Identify which cell holds the provided text, then report its (x, y) central coordinate. 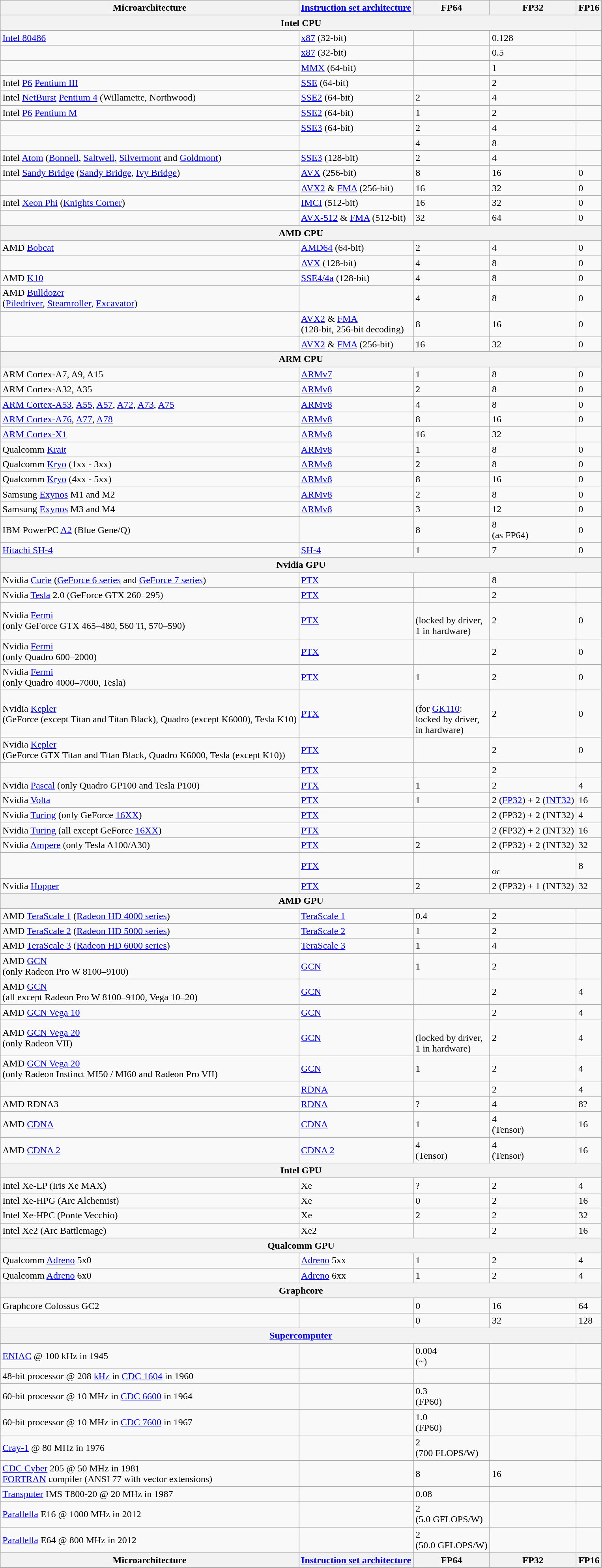
ENIAC @ 100 kHz in 1945 (150, 1355)
0.5 (533, 53)
2 (FP32) + 1 (INT32) (533, 886)
Adreno 6xx (356, 1275)
Nvidia Hopper (150, 886)
ARM Cortex-A53, A55, A57, A72, A73, A75 (150, 404)
Xe2 (356, 1231)
Intel Xe-HPG (Arc Alchemist) (150, 1201)
0.08 (452, 1494)
CDC Cyber 205 @ 50 MHz in 1981FORTRAN compiler (ANSI 77 with vector extensions) (150, 1474)
Nvidia Curie (GeForce 6 series and GeForce 7 series) (150, 580)
TeraScale 2 (356, 931)
8(as FP64) (533, 530)
Nvidia Turing (all except GeForce 16XX) (150, 830)
SSE3 (128-bit) (356, 158)
Nvidia Ampere (only Tesla A100/A30) (150, 845)
Intel CPU (301, 23)
AMD CPU (301, 233)
or (533, 866)
Graphcore (301, 1290)
60-bit processor @ 10 MHz in CDC 6600 in 1964 (150, 1396)
Qualcomm Krait (150, 449)
AMD Bobcat (150, 248)
Qualcomm Kryo (1xx - 3xx) (150, 464)
AMD CDNA (150, 1124)
Nvidia Turing (only GeForce 16XX) (150, 815)
AMD RDNA3 (150, 1104)
AMD CDNA 2 (150, 1150)
AMD Bulldozer(Piledriver, Steamroller, Excavator) (150, 298)
MMX (64-bit) (356, 68)
Qualcomm Adreno 6x0 (150, 1275)
IBM PowerPC A2 (Blue Gene/Q) (150, 530)
CDNA 2 (356, 1150)
AVX-512 & FMA (512-bit) (356, 218)
0.4 (452, 916)
Samsung Exynos M1 and M2 (150, 494)
2(5.0 GFLOPS/W) (452, 1514)
Supercomputer (301, 1335)
Nvidia Fermi(only Quadro 4000–7000, Tesla) (150, 677)
48-bit processor @ 208 kHz in CDC 1604 in 1960 (150, 1376)
Intel 80486 (150, 38)
Nvidia Volta (150, 800)
SSE4/4a (128-bit) (356, 278)
Transputer IMS T800-20 @ 20 MHz in 1987 (150, 1494)
AMD64 (64-bit) (356, 248)
Qualcomm GPU (301, 1245)
Nvidia Fermi(only GeForce GTX 465–480, 560 Ti, 570–590) (150, 621)
0.004(~) (452, 1355)
TeraScale 1 (356, 916)
128 (589, 1320)
Adreno 5xx (356, 1260)
AVX (256-bit) (356, 173)
SSE3 (64-bit) (356, 128)
SH-4 (356, 550)
Nvidia Pascal (only Quadro GP100 and Tesla P100) (150, 785)
Intel Xeon Phi (Knights Corner) (150, 203)
Nvidia Kepler(GeForce GTX Titan and Titan Black, Quadro K6000, Tesla (except K10)) (150, 750)
Intel Xe2 (Arc Battlemage) (150, 1231)
AMD GCN(all except Radeon Pro W 8100–9100, Vega 10–20) (150, 992)
Parallella E16 @ 1000 MHz in 2012 (150, 1514)
AMD GCN Vega 20(only Radeon Instinct MI50 / MI60 and Radeon Pro VII) (150, 1068)
Nvidia GPU (301, 565)
ARMv7 (356, 374)
AMD GCN(only Radeon Pro W 8100–9100) (150, 966)
2(50.0 GFLOPS/W) (452, 1540)
3 (452, 509)
8? (589, 1104)
Qualcomm Adreno 5x0 (150, 1260)
Parallella E64 @ 800 MHz in 2012 (150, 1540)
2(700 FLOPS/W) (452, 1448)
Intel Xe-LP (Iris Xe MAX) (150, 1186)
AVX2 & FMA(128-bit, 256-bit decoding) (356, 324)
Hitachi SH-4 (150, 550)
CDNA (356, 1124)
AMD GCN Vega 10 (150, 1012)
AMD TeraScale 1 (Radeon HD 4000 series) (150, 916)
(for GK110:locked by driver, in hardware) (452, 714)
ARM Cortex-A7, A9, A15 (150, 374)
AMD TeraScale 2 (Radeon HD 5000 series) (150, 931)
ARM CPU (301, 359)
Samsung Exynos M3 and M4 (150, 509)
AMD GPU (301, 901)
AMD K10 (150, 278)
60-bit processor @ 10 MHz in CDC 7600 in 1967 (150, 1423)
Intel P6 Pentium M (150, 113)
Intel GPU (301, 1171)
Graphcore Colossus GC2 (150, 1305)
0.128 (533, 38)
Intel NetBurst Pentium 4 (Willamette, Northwood) (150, 98)
Intel P6 Pentium III (150, 83)
SSE (64-bit) (356, 83)
12 (533, 509)
TeraScale 3 (356, 946)
Nvidia Fermi(only Quadro 600–2000) (150, 651)
Nvidia Tesla 2.0 (GeForce GTX 260–295) (150, 595)
ARM Cortex-X1 (150, 434)
Intel Xe-HPC (Ponte Vecchio) (150, 1216)
AMD TeraScale 3 (Radeon HD 6000 series) (150, 946)
IMCI (512-bit) (356, 203)
Intel Atom (Bonnell, Saltwell, Silvermont and Goldmont) (150, 158)
Cray-1 @ 80 MHz in 1976 (150, 1448)
1.0(FP60) (452, 1423)
AMD GCN Vega 20(only Radeon VII) (150, 1038)
0.3(FP60) (452, 1396)
ARM Cortex-A76, A77, A78 (150, 419)
ARM Cortex-A32, A35 (150, 389)
Nvidia Kepler(GeForce (except Titan and Titan Black), Quadro (except K6000), Tesla K10) (150, 714)
7 (533, 550)
AVX (128-bit) (356, 263)
Qualcomm Kryo (4xx - 5xx) (150, 479)
Intel Sandy Bridge (Sandy Bridge, Ivy Bridge) (150, 173)
